For the text-containing cell, return its midpoint in [X, Y] coordinate format. 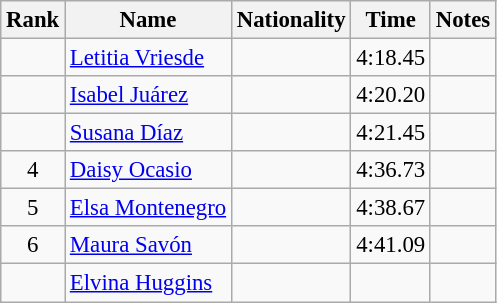
Elsa Montenegro [148, 208]
Rank [33, 20]
Elvina Huggins [148, 283]
6 [33, 245]
Name [148, 20]
4:41.09 [391, 245]
4:18.45 [391, 58]
5 [33, 208]
4:20.20 [391, 95]
4:21.45 [391, 133]
4:36.73 [391, 170]
Time [391, 20]
Letitia Vriesde [148, 58]
4:38.67 [391, 208]
Isabel Juárez [148, 95]
Maura Savón [148, 245]
Nationality [290, 20]
Daisy Ocasio [148, 170]
4 [33, 170]
Susana Díaz [148, 133]
Notes [462, 20]
